Find where the given text appears and provide that cell's center as [x, y] coordinate. 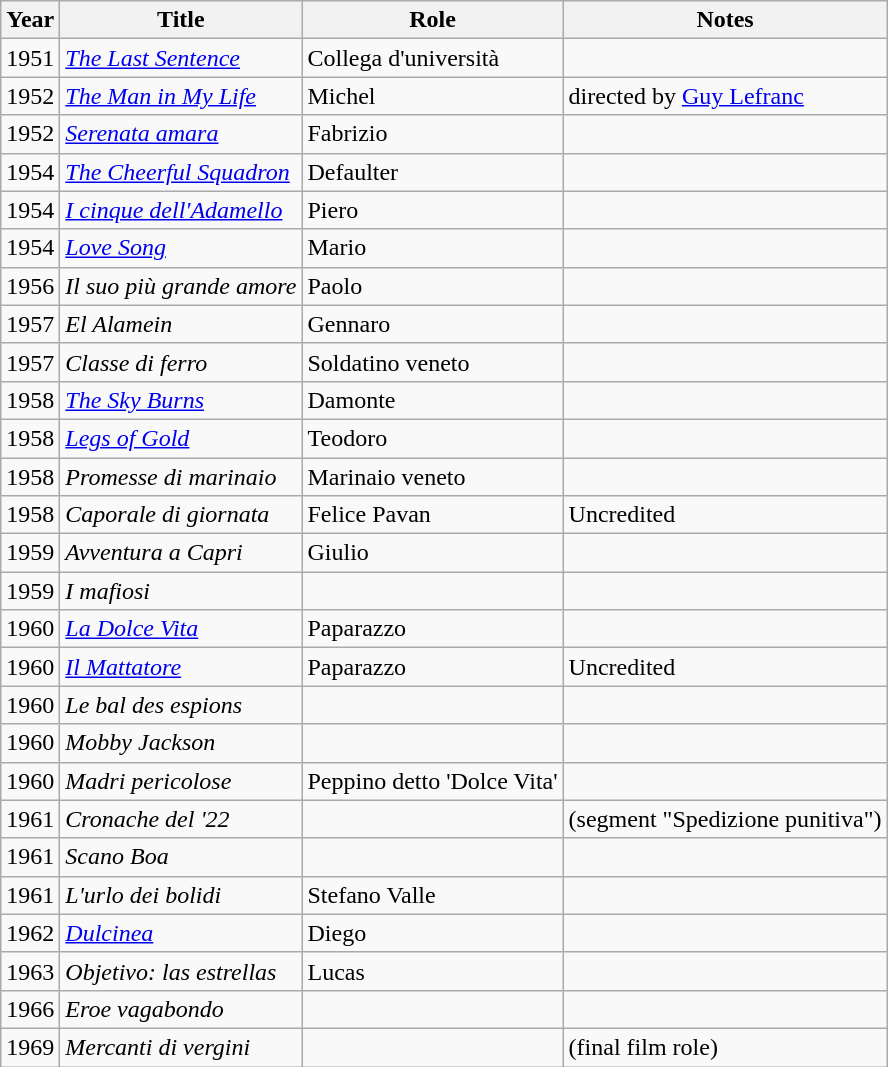
Teodoro [432, 438]
Mobby Jackson [181, 743]
L'urlo dei bolidi [181, 895]
I cinque dell'Adamello [181, 210]
Stefano Valle [432, 895]
Role [432, 20]
Giulio [432, 553]
Il Mattatore [181, 667]
Dulcinea [181, 933]
The Cheerful Squadron [181, 172]
Collega d'università [432, 58]
Cronache del '22 [181, 819]
Michel [432, 96]
The Last Sentence [181, 58]
Love Song [181, 248]
Lucas [432, 971]
directed by Guy Lefranc [725, 96]
Peppino detto 'Dolce Vita' [432, 781]
1956 [30, 286]
La Dolce Vita [181, 629]
1963 [30, 971]
Mercanti di vergini [181, 1047]
Year [30, 20]
Legs of Gold [181, 438]
1966 [30, 1009]
Promesse di marinaio [181, 477]
Eroe vagabondo [181, 1009]
(segment "Spedizione punitiva") [725, 819]
Felice Pavan [432, 515]
El Alamein [181, 324]
Piero [432, 210]
Fabrizio [432, 134]
Marinaio veneto [432, 477]
I mafiosi [181, 591]
Notes [725, 20]
1951 [30, 58]
Damonte [432, 400]
The Sky Burns [181, 400]
1969 [30, 1047]
1962 [30, 933]
Mario [432, 248]
Le bal des espions [181, 705]
Defaulter [432, 172]
Caporale di giornata [181, 515]
Objetivo: las estrellas [181, 971]
Gennaro [432, 324]
Classe di ferro [181, 362]
Scano Boa [181, 857]
Madri pericolose [181, 781]
(final film role) [725, 1047]
Il suo più grande amore [181, 286]
Title [181, 20]
Paolo [432, 286]
Serenata amara [181, 134]
Soldatino veneto [432, 362]
Avventura a Capri [181, 553]
The Man in My Life [181, 96]
Diego [432, 933]
